Search for the cell housing the specified text and yield its [x, y] center coordinate. 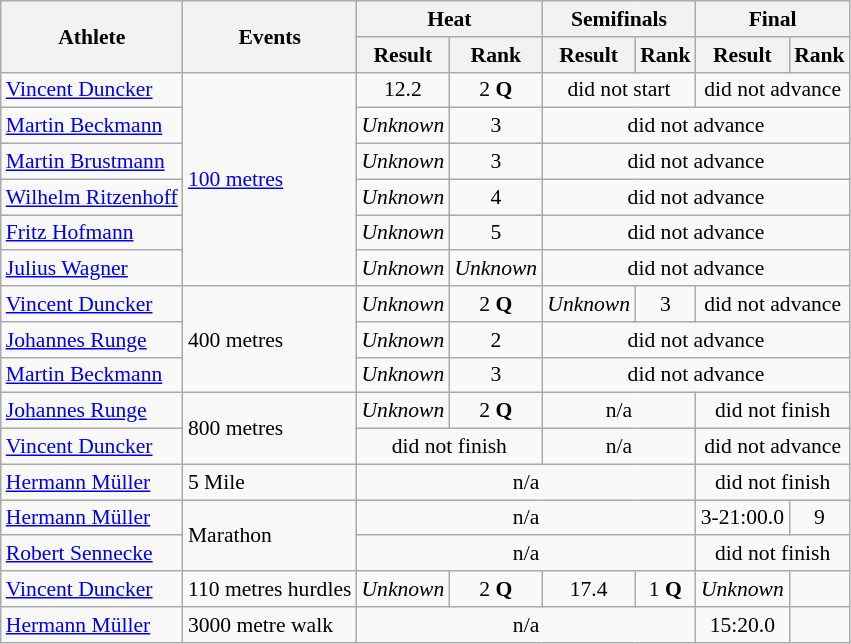
12.2 [402, 90]
17.4 [588, 589]
9 [820, 518]
Final [773, 19]
Fritz Hofmann [92, 233]
did not start [618, 90]
800 metres [270, 428]
Heat [449, 19]
5 Mile [270, 482]
5 [496, 233]
3000 metre walk [270, 625]
15:20.0 [742, 625]
Julius Wagner [92, 269]
3-21:00.0 [742, 518]
4 [496, 197]
400 metres [270, 340]
Robert Sennecke [92, 554]
110 metres hurdles [270, 589]
Martin Brustmann [92, 162]
Marathon [270, 536]
Semifinals [618, 19]
Wilhelm Ritzenhoff [92, 197]
1 Q [666, 589]
100 metres [270, 179]
2 [496, 340]
Athlete [92, 36]
Events [270, 36]
